Scan for the cell matching the given text and deliver its (X, Y) coordinate at center. 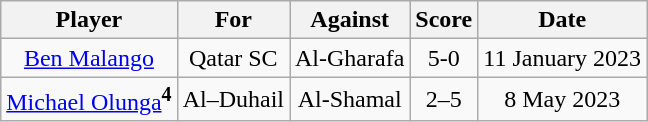
Date (562, 20)
Michael Olunga4 (89, 100)
Al–Duhail (233, 100)
Ben Malango (89, 58)
5-0 (444, 58)
Player (89, 20)
2–5 (444, 100)
Al-Shamal (350, 100)
11 January 2023 (562, 58)
Al-Gharafa (350, 58)
8 May 2023 (562, 100)
Score (444, 20)
Qatar SC (233, 58)
For (233, 20)
Against (350, 20)
